Determine the (x, y) coordinate at the center of the cell enclosing the given text.  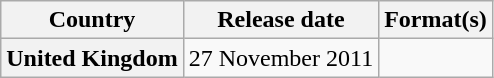
Country (92, 20)
Format(s) (436, 20)
Release date (280, 20)
27 November 2011 (280, 58)
United Kingdom (92, 58)
